Identify which cell holds the provided text, then report its (x, y) central coordinate. 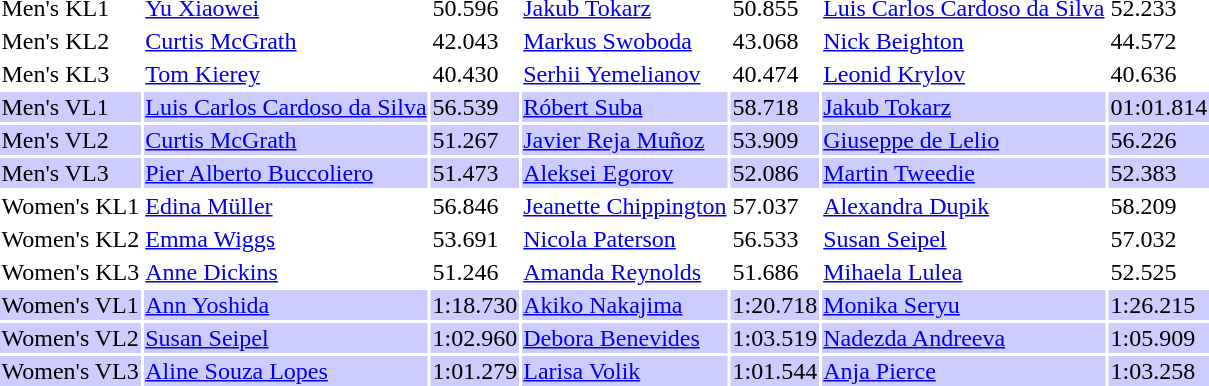
Markus Swoboda (625, 41)
Debora Benevides (625, 338)
Leonid Krylov (964, 74)
Nadezda Andreeva (964, 338)
40.430 (475, 74)
51.267 (475, 140)
Aleksei Egorov (625, 173)
Javier Reja Muñoz (625, 140)
51.686 (775, 272)
52.525 (1159, 272)
52.086 (775, 173)
Tom Kierey (286, 74)
Women's KL1 (70, 206)
Women's VL2 (70, 338)
40.474 (775, 74)
1:01.544 (775, 371)
56.846 (475, 206)
Alexandra Dupik (964, 206)
Anja Pierce (964, 371)
1:01.279 (475, 371)
Nicola Paterson (625, 239)
51.473 (475, 173)
Men's KL3 (70, 74)
Anne Dickins (286, 272)
Emma Wiggs (286, 239)
Jeanette Chippington (625, 206)
Amanda Reynolds (625, 272)
Jakub Tokarz (964, 107)
Women's VL1 (70, 305)
53.909 (775, 140)
Larisa Volik (625, 371)
Aline Souza Lopes (286, 371)
1:02.960 (475, 338)
Men's KL2 (70, 41)
44.572 (1159, 41)
Ann Yoshida (286, 305)
Edina Müller (286, 206)
56.226 (1159, 140)
Monika Seryu (964, 305)
Giuseppe de Lelio (964, 140)
Mihaela Lulea (964, 272)
Men's VL1 (70, 107)
57.037 (775, 206)
Women's KL3 (70, 272)
Akiko Nakajima (625, 305)
Róbert Suba (625, 107)
43.068 (775, 41)
Luis Carlos Cardoso da Silva (286, 107)
58.718 (775, 107)
56.539 (475, 107)
Martin Tweedie (964, 173)
56.533 (775, 239)
Women's KL2 (70, 239)
1:18.730 (475, 305)
Women's VL3 (70, 371)
Pier Alberto Buccoliero (286, 173)
1:05.909 (1159, 338)
Men's VL3 (70, 173)
1:03.519 (775, 338)
Nick Beighton (964, 41)
53.691 (475, 239)
Men's VL2 (70, 140)
1:26.215 (1159, 305)
Serhii Yemelianov (625, 74)
1:03.258 (1159, 371)
1:20.718 (775, 305)
57.032 (1159, 239)
01:01.814 (1159, 107)
58.209 (1159, 206)
52.383 (1159, 173)
42.043 (475, 41)
51.246 (475, 272)
40.636 (1159, 74)
